Return the (X, Y) coordinate for the center point of the cell that contains the specified text.  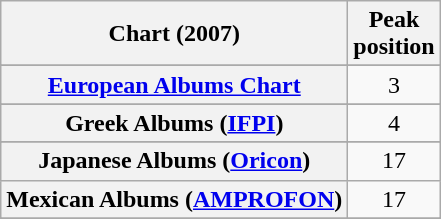
3 (394, 85)
Japanese Albums (Oricon) (174, 161)
Peakposition (394, 34)
Greek Albums (IFPI) (174, 123)
4 (394, 123)
Chart (2007) (174, 34)
Mexican Albums (AMPROFON) (174, 199)
European Albums Chart (174, 85)
